Detect which cell encompasses the target text, then output its (x, y) center coordinate. 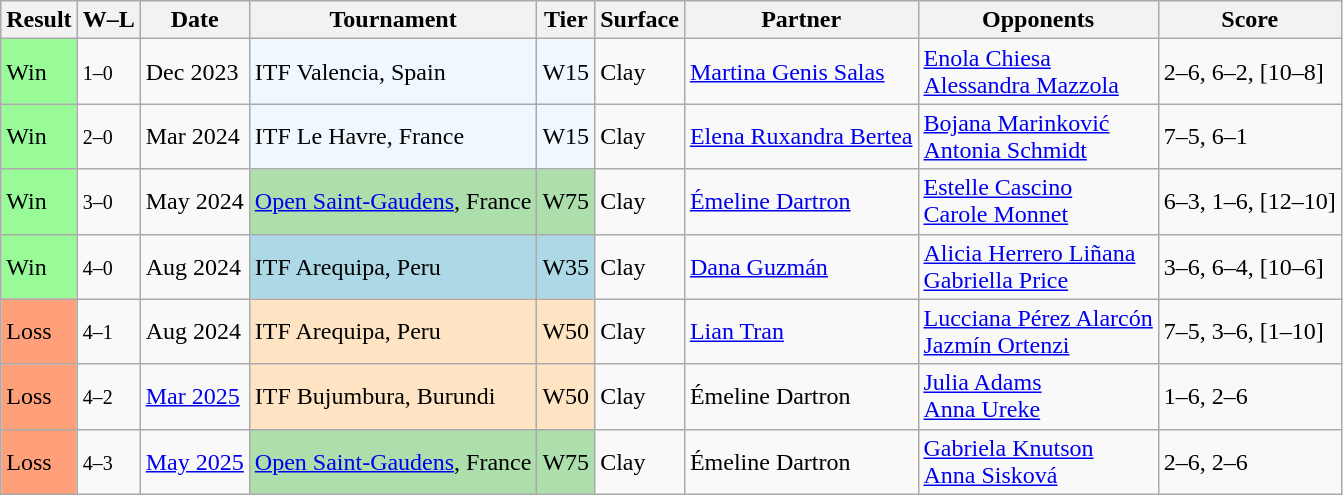
Tournament (393, 20)
Tier (566, 20)
4–1 (108, 332)
Lucciana Pérez Alarcón Jazmín Ortenzi (1038, 332)
ITF Valencia, Spain (393, 72)
3–6, 6–4, [10–6] (1250, 266)
Date (194, 20)
Score (1250, 20)
Bojana Marinković Antonia Schmidt (1038, 136)
2–6, 6–2, [10–8] (1250, 72)
May 2024 (194, 202)
1–0 (108, 72)
7–5, 3–6, [1–10] (1250, 332)
Dana Guzmán (801, 266)
Mar 2025 (194, 396)
ITF Bujumbura, Burundi (393, 396)
Lian Tran (801, 332)
7–5, 6–1 (1250, 136)
Result (39, 20)
W–L (108, 20)
Dec 2023 (194, 72)
ITF Le Havre, France (393, 136)
May 2025 (194, 462)
Elena Ruxandra Bertea (801, 136)
Opponents (1038, 20)
Julia Adams Anna Ureke (1038, 396)
Surface (640, 20)
2–6, 2–6 (1250, 462)
Enola Chiesa Alessandra Mazzola (1038, 72)
6–3, 1–6, [12–10] (1250, 202)
Martina Genis Salas (801, 72)
3–0 (108, 202)
Estelle Cascino Carole Monnet (1038, 202)
W35 (566, 266)
4–2 (108, 396)
Mar 2024 (194, 136)
2–0 (108, 136)
Partner (801, 20)
1–6, 2–6 (1250, 396)
4–0 (108, 266)
4–3 (108, 462)
Gabriela Knutson Anna Sisková (1038, 462)
Alicia Herrero Liñana Gabriella Price (1038, 266)
